Find where the given text appears and provide that cell's center as (X, Y) coordinate. 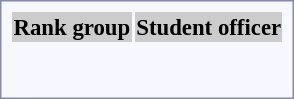
Student officer (209, 27)
Rank group (72, 27)
